Extract the (X, Y) coordinate from the center of the cell holding the provided text.  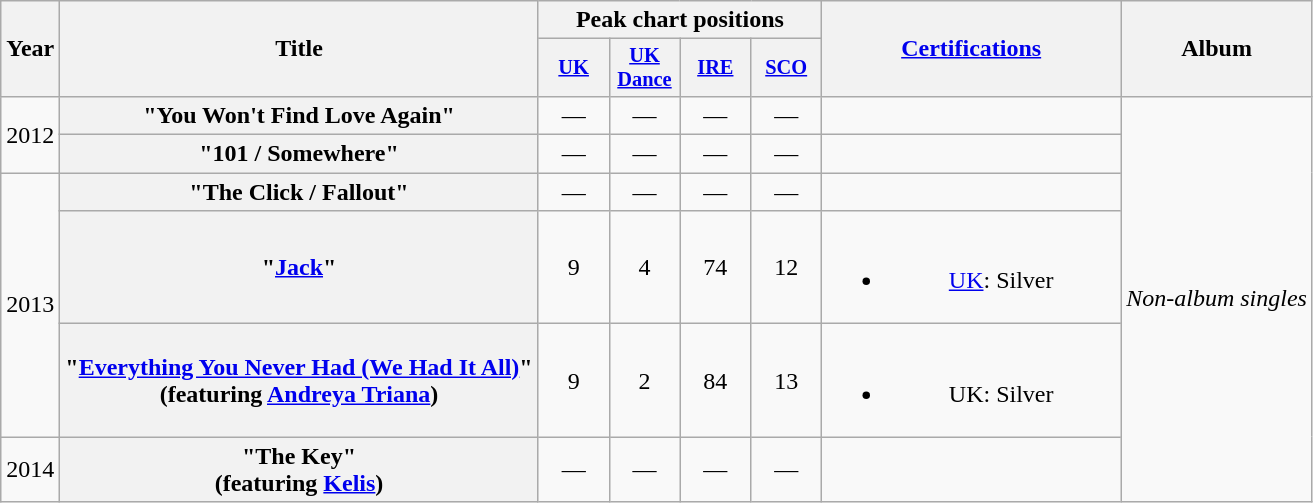
"The Click / Fallout" (299, 192)
"You Won't Find Love Again" (299, 115)
Album (1217, 49)
Title (299, 49)
4 (644, 268)
2012 (30, 134)
74 (716, 268)
Peak chart positions (680, 20)
2014 (30, 470)
"Jack" (299, 268)
"Everything You Never Had (We Had It All)"(featuring Andreya Triana) (299, 380)
"The Key" (featuring Kelis) (299, 470)
"101 / Somewhere" (299, 154)
12 (786, 268)
IRE (716, 68)
84 (716, 380)
Year (30, 49)
2 (644, 380)
UK Dance (644, 68)
13 (786, 380)
SCO (786, 68)
Certifications (972, 49)
2013 (30, 305)
UK (574, 68)
Non-album singles (1217, 298)
